Output the (X, Y) coordinate of the center of the cell containing the given text.  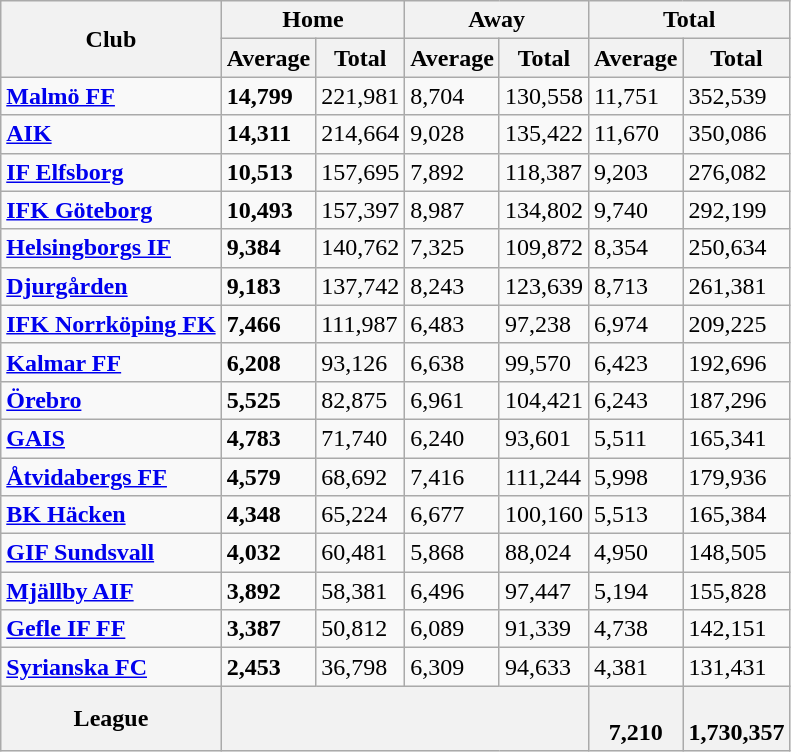
Helsingborgs IF (111, 248)
10,493 (268, 210)
165,384 (736, 515)
93,126 (360, 362)
118,387 (544, 172)
82,875 (360, 400)
68,692 (360, 477)
Club (111, 39)
6,677 (452, 515)
8,713 (636, 286)
GAIS (111, 438)
192,696 (736, 362)
214,664 (360, 134)
261,381 (736, 286)
94,633 (544, 667)
6,496 (452, 591)
3,892 (268, 591)
IFK Norrköping FK (111, 324)
209,225 (736, 324)
Malmö FF (111, 96)
350,086 (736, 134)
50,812 (360, 629)
6,638 (452, 362)
4,738 (636, 629)
Home (313, 20)
4,950 (636, 553)
5,513 (636, 515)
3,387 (268, 629)
60,481 (360, 553)
Örebro (111, 400)
97,447 (544, 591)
111,244 (544, 477)
91,339 (544, 629)
6,243 (636, 400)
4,579 (268, 477)
5,998 (636, 477)
5,525 (268, 400)
137,742 (360, 286)
AIK (111, 134)
1,730,357 (736, 718)
8,704 (452, 96)
6,208 (268, 362)
Syrianska FC (111, 667)
250,634 (736, 248)
8,987 (452, 210)
11,670 (636, 134)
Åtvidabergs FF (111, 477)
IFK Göteborg (111, 210)
148,505 (736, 553)
Mjällby AIF (111, 591)
292,199 (736, 210)
157,695 (360, 172)
7,210 (636, 718)
5,511 (636, 438)
111,987 (360, 324)
71,740 (360, 438)
14,799 (268, 96)
9,183 (268, 286)
IF Elfsborg (111, 172)
276,082 (736, 172)
4,783 (268, 438)
6,483 (452, 324)
7,466 (268, 324)
11,751 (636, 96)
Djurgården (111, 286)
88,024 (544, 553)
8,243 (452, 286)
GIF Sundsvall (111, 553)
8,354 (636, 248)
221,981 (360, 96)
14,311 (268, 134)
58,381 (360, 591)
9,028 (452, 134)
109,872 (544, 248)
104,421 (544, 400)
165,341 (736, 438)
BK Häcken (111, 515)
Gefle IF FF (111, 629)
4,381 (636, 667)
4,032 (268, 553)
5,194 (636, 591)
2,453 (268, 667)
155,828 (736, 591)
10,513 (268, 172)
7,416 (452, 477)
93,601 (544, 438)
7,892 (452, 172)
99,570 (544, 362)
179,936 (736, 477)
Away (497, 20)
9,740 (636, 210)
157,397 (360, 210)
6,309 (452, 667)
9,203 (636, 172)
142,151 (736, 629)
6,089 (452, 629)
36,798 (360, 667)
6,961 (452, 400)
65,224 (360, 515)
140,762 (360, 248)
7,325 (452, 248)
League (111, 718)
97,238 (544, 324)
352,539 (736, 96)
187,296 (736, 400)
135,422 (544, 134)
9,384 (268, 248)
6,423 (636, 362)
130,558 (544, 96)
134,802 (544, 210)
100,160 (544, 515)
123,639 (544, 286)
4,348 (268, 515)
6,974 (636, 324)
6,240 (452, 438)
Kalmar FF (111, 362)
131,431 (736, 667)
5,868 (452, 553)
